Detect which cell encompasses the target text, then output its [x, y] center coordinate. 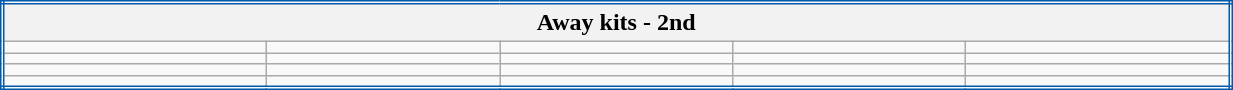
Away kits - 2nd [616, 22]
